Pinpoint the cell where the given text exists, returning its (x, y) midpoint coordinate. 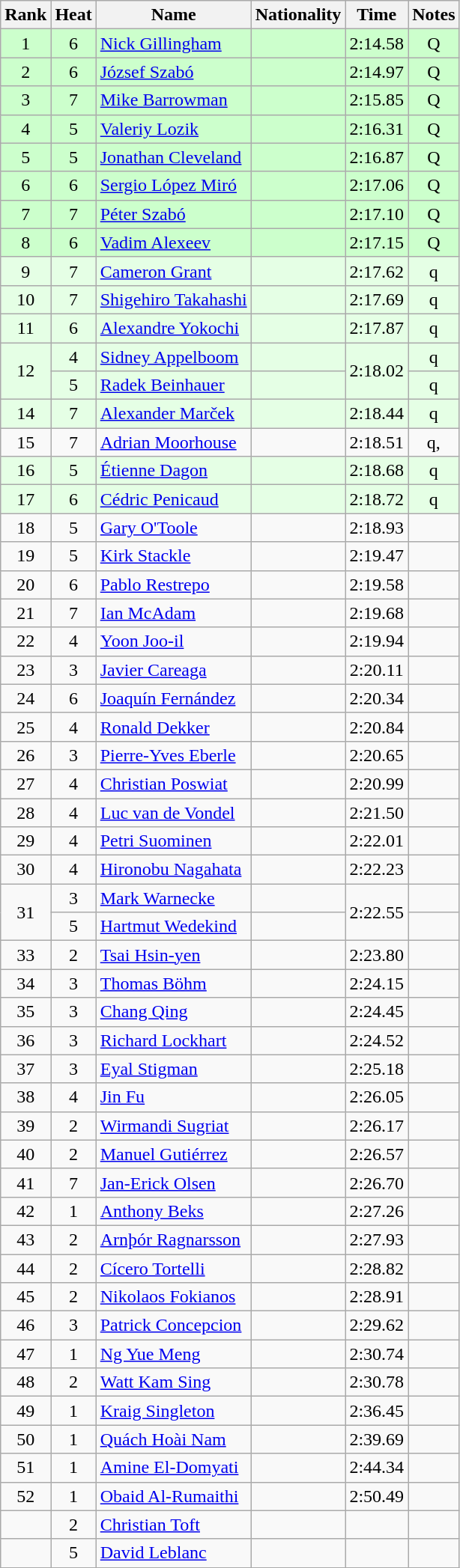
2:26.57 (377, 1154)
Wirmandi Sugriat (174, 1126)
Ian McAdam (174, 613)
24 (25, 698)
2:14.58 (377, 43)
2:16.87 (377, 157)
2:17.69 (377, 299)
2:19.68 (377, 613)
18 (25, 528)
25 (25, 727)
Joaquín Fernández (174, 698)
2:17.87 (377, 328)
30 (25, 870)
10 (25, 299)
45 (25, 1297)
2:17.15 (377, 242)
2:22.55 (377, 912)
50 (25, 1439)
Thomas Böhm (174, 983)
2:20.65 (377, 755)
2:22.23 (377, 870)
2:21.50 (377, 812)
2:26.17 (377, 1126)
2:26.70 (377, 1183)
2:30.78 (377, 1382)
26 (25, 755)
42 (25, 1211)
Javier Careaga (174, 670)
Nick Gillingham (174, 43)
Time (377, 15)
27 (25, 784)
Amine El-Domyati (174, 1468)
Ng Yue Meng (174, 1354)
2:18.44 (377, 414)
Jan-Erick Olsen (174, 1183)
Alexandre Yokochi (174, 328)
Heat (73, 15)
11 (25, 328)
51 (25, 1468)
Cédric Penicaud (174, 499)
33 (25, 955)
Christian Toft (174, 1525)
2:18.02 (377, 371)
37 (25, 1069)
22 (25, 641)
2:24.45 (377, 1012)
Name (174, 15)
Luc van de Vondel (174, 812)
Vadim Alexeev (174, 242)
Péter Szabó (174, 214)
Cícero Tortelli (174, 1269)
47 (25, 1354)
9 (25, 271)
Christian Poswiat (174, 784)
16 (25, 471)
14 (25, 414)
2:20.34 (377, 698)
Valeriy Lozik (174, 129)
Quách Hoài Nam (174, 1439)
39 (25, 1126)
Hironobu Nagahata (174, 870)
2:29.62 (377, 1326)
2:50.49 (377, 1496)
Eyal Stigman (174, 1069)
Notes (434, 15)
Obaid Al-Rumaithi (174, 1496)
Rank (25, 15)
Chang Qing (174, 1012)
Adrian Moorhouse (174, 442)
46 (25, 1326)
19 (25, 556)
Patrick Concepcion (174, 1326)
Alexander Marček (174, 414)
Manuel Gutiérrez (174, 1154)
2:18.68 (377, 471)
Sidney Appelboom (174, 357)
2:39.69 (377, 1439)
35 (25, 1012)
2:25.18 (377, 1069)
23 (25, 670)
Richard Lockhart (174, 1040)
2:17.06 (377, 186)
2:24.15 (377, 983)
52 (25, 1496)
12 (25, 371)
Arnþór Ragnarsson (174, 1239)
Kirk Stackle (174, 556)
8 (25, 242)
Radek Beinhauer (174, 385)
Gary O'Toole (174, 528)
József Szabó (174, 72)
Sergio López Miró (174, 186)
Jonathan Cleveland (174, 157)
2:19.58 (377, 585)
43 (25, 1239)
Cameron Grant (174, 271)
2:15.85 (377, 100)
2:44.34 (377, 1468)
41 (25, 1183)
2:20.84 (377, 727)
q, (434, 442)
2:18.72 (377, 499)
Étienne Dagon (174, 471)
2:19.94 (377, 641)
40 (25, 1154)
21 (25, 613)
2:17.10 (377, 214)
Kraig Singleton (174, 1411)
Anthony Beks (174, 1211)
2:18.51 (377, 442)
38 (25, 1097)
17 (25, 499)
2:28.91 (377, 1297)
34 (25, 983)
2:14.97 (377, 72)
28 (25, 812)
Mike Barrowman (174, 100)
Tsai Hsin-yen (174, 955)
David Leblanc (174, 1553)
Yoon Joo-il (174, 641)
2:19.47 (377, 556)
Petri Suominen (174, 841)
Nikolaos Fokianos (174, 1297)
2:28.82 (377, 1269)
2:27.26 (377, 1211)
49 (25, 1411)
Nationality (298, 15)
Pablo Restrepo (174, 585)
Watt Kam Sing (174, 1382)
2:27.93 (377, 1239)
36 (25, 1040)
Shigehiro Takahashi (174, 299)
2:23.80 (377, 955)
2:36.45 (377, 1411)
31 (25, 912)
2:20.11 (377, 670)
15 (25, 442)
29 (25, 841)
48 (25, 1382)
2:17.62 (377, 271)
2:18.93 (377, 528)
2:30.74 (377, 1354)
2:22.01 (377, 841)
44 (25, 1269)
Ronald Dekker (174, 727)
2:24.52 (377, 1040)
2:16.31 (377, 129)
Mark Warnecke (174, 898)
Hartmut Wedekind (174, 927)
Pierre-Yves Eberle (174, 755)
20 (25, 585)
2:20.99 (377, 784)
2:26.05 (377, 1097)
Jin Fu (174, 1097)
